Detect which cell encompasses the target text, then output its (X, Y) center coordinate. 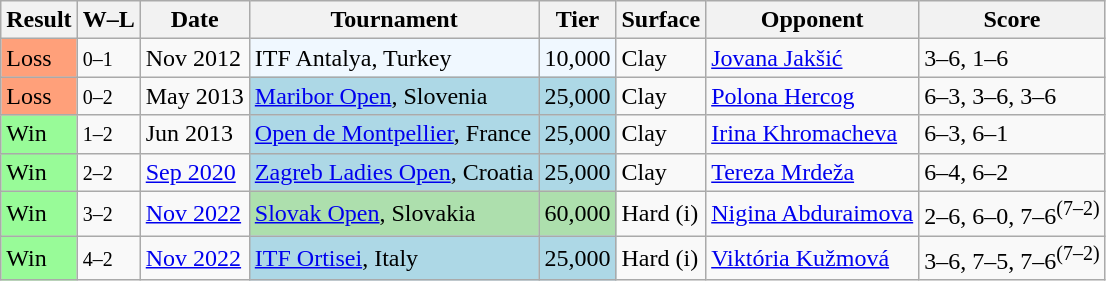
6–4, 6–2 (1012, 172)
Viktória Kužmová (812, 258)
W–L (108, 20)
1–2 (108, 134)
0–2 (108, 96)
2–2 (108, 172)
3–6, 1–6 (1012, 58)
Jun 2013 (194, 134)
3–6, 7–5, 7–6(7–2) (1012, 258)
Tereza Mrdeža (812, 172)
4–2 (108, 258)
Polona Hercog (812, 96)
Nov 2012 (194, 58)
ITF Antalya, Turkey (394, 58)
Nigina Abduraimova (812, 214)
Tier (578, 20)
10,000 (578, 58)
60,000 (578, 214)
ITF Ortisei, Italy (394, 258)
Slovak Open, Slovakia (394, 214)
Date (194, 20)
Score (1012, 20)
0–1 (108, 58)
Result (39, 20)
Open de Montpellier, France (394, 134)
Sep 2020 (194, 172)
3–2 (108, 214)
6–3, 3–6, 3–6 (1012, 96)
Jovana Jakšić (812, 58)
Opponent (812, 20)
Tournament (394, 20)
2–6, 6–0, 7–6(7–2) (1012, 214)
6–3, 6–1 (1012, 134)
Zagreb Ladies Open, Croatia (394, 172)
May 2013 (194, 96)
Irina Khromacheva (812, 134)
Maribor Open, Slovenia (394, 96)
Surface (661, 20)
